Search for the cell housing the specified text and yield its (X, Y) center coordinate. 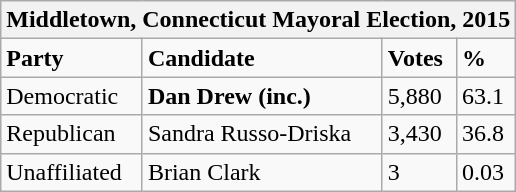
Dan Drew (inc.) (262, 96)
Middletown, Connecticut Mayoral Election, 2015 (258, 20)
63.1 (486, 96)
Republican (72, 134)
3,430 (419, 134)
36.8 (486, 134)
3 (419, 172)
Votes (419, 58)
Sandra Russo-Driska (262, 134)
Brian Clark (262, 172)
5,880 (419, 96)
% (486, 58)
Candidate (262, 58)
Unaffiliated (72, 172)
Party (72, 58)
0.03 (486, 172)
Democratic (72, 96)
